Scan for the cell matching the given text and deliver its (X, Y) coordinate at center. 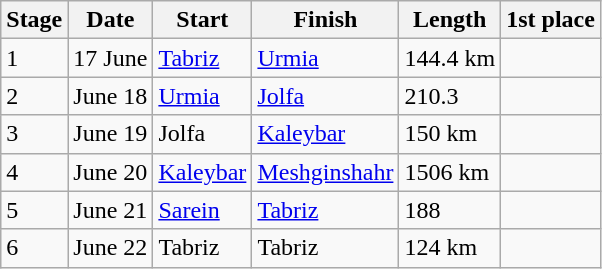
150 km (450, 134)
1 (34, 58)
124 km (450, 248)
144.4 km (450, 58)
Stage (34, 20)
1st place (551, 20)
Start (202, 20)
Sarein (202, 210)
Meshginshahr (326, 172)
June 21 (110, 210)
June 22 (110, 248)
1506 km (450, 172)
5 (34, 210)
188 (450, 210)
6 (34, 248)
Date (110, 20)
June 18 (110, 96)
4 (34, 172)
Finish (326, 20)
210.3 (450, 96)
Length (450, 20)
17 June (110, 58)
June 19 (110, 134)
June 20 (110, 172)
3 (34, 134)
2 (34, 96)
